Detect which cell encompasses the target text, then output its [X, Y] center coordinate. 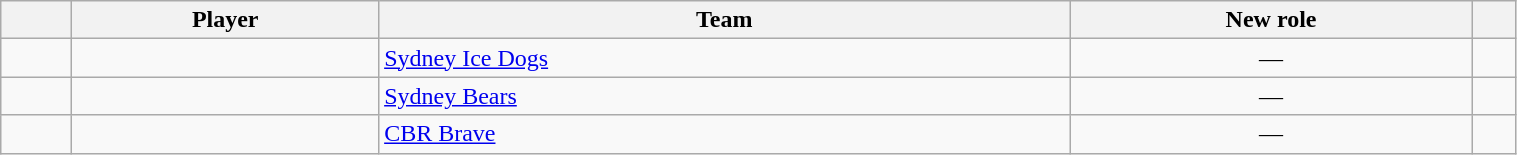
Team [724, 20]
Sydney Bears [724, 96]
CBR Brave [724, 134]
Player [226, 20]
New role [1272, 20]
Sydney Ice Dogs [724, 58]
